For the text-containing cell, return its midpoint in [x, y] coordinate format. 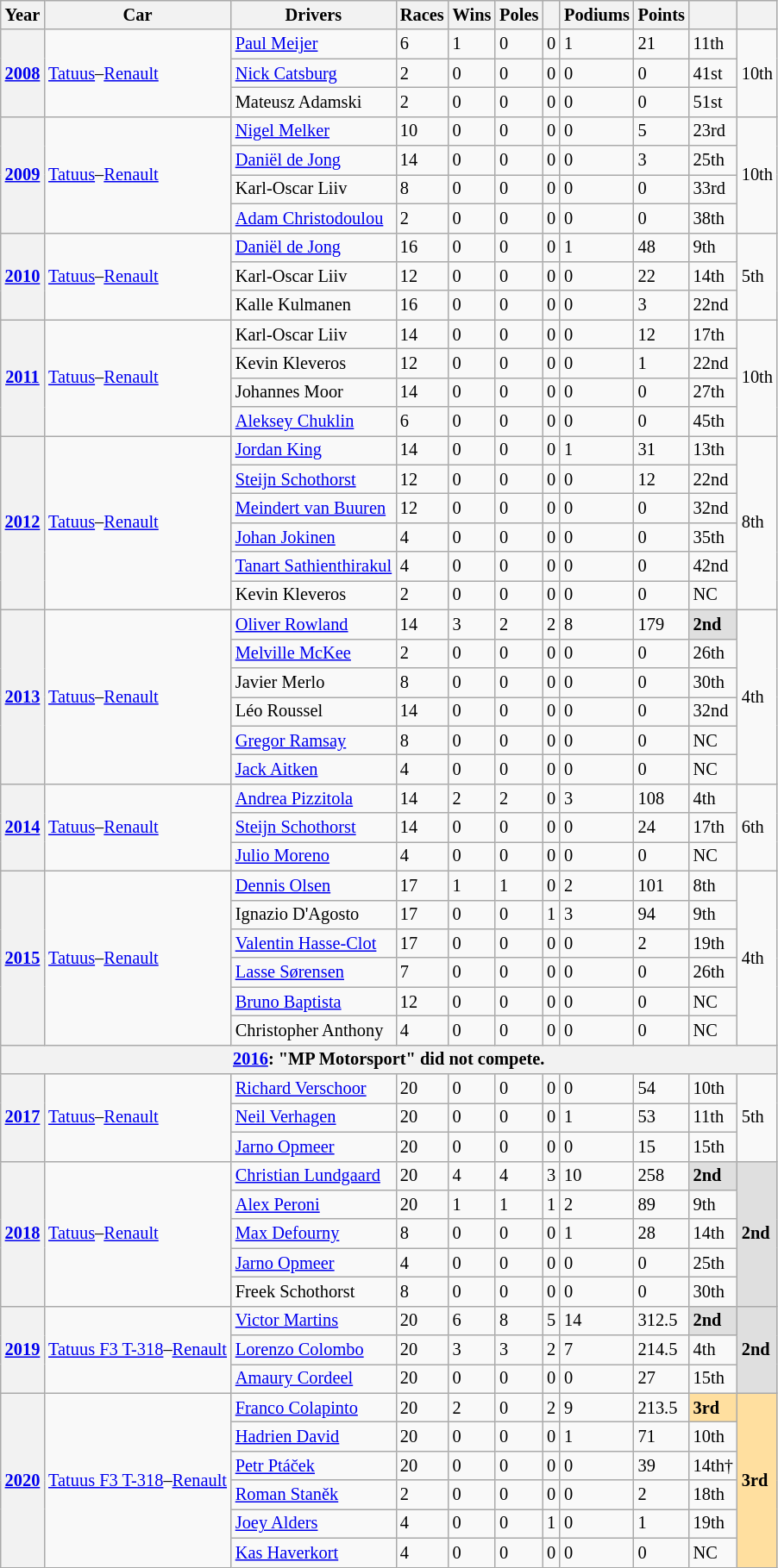
38th [713, 218]
15 [662, 1146]
Ignazio D'Agosto [314, 915]
Lorenzo Colombo [314, 1350]
Kas Haverkort [314, 1552]
Jordan King [314, 450]
Victor Martins [314, 1321]
51st [713, 102]
Poles [519, 15]
54 [662, 1089]
2013 [22, 697]
Races [423, 15]
2019 [22, 1350]
312.5 [662, 1321]
2015 [22, 958]
Aleksey Chuklin [314, 422]
Oliver Rowland [314, 624]
94 [662, 915]
Roman Staněk [314, 1495]
45th [713, 422]
Johan Jokinen [314, 537]
213.5 [662, 1408]
2020 [22, 1480]
2009 [22, 174]
2011 [22, 378]
Nick Catsburg [314, 73]
258 [662, 1176]
Jack Aitken [314, 769]
42nd [713, 566]
Kalle Kulmanen [314, 305]
214.5 [662, 1350]
2017 [22, 1117]
27th [713, 392]
108 [662, 798]
24 [662, 828]
Javier Merlo [314, 682]
14th† [713, 1465]
48 [662, 247]
33rd [713, 189]
Alex Peroni [314, 1204]
6th [757, 828]
Points [662, 15]
Dennis Olsen [314, 885]
2008 [22, 72]
9 [597, 1408]
Freek Schothorst [314, 1291]
Podiums [597, 15]
Franco Colapinto [314, 1408]
22 [662, 276]
Christopher Anthony [314, 1030]
Mateusz Adamski [314, 102]
21 [662, 44]
41st [713, 73]
31 [662, 450]
28 [662, 1234]
Melville McKee [314, 653]
18th [713, 1495]
Christian Lundgaard [314, 1176]
Valentin Hasse-Clot [314, 943]
Wins [473, 15]
Lasse Sørensen [314, 972]
2016: "MP Motorsport" did not compete. [389, 1059]
Neil Verhagen [314, 1117]
Max Defourny [314, 1234]
2014 [22, 828]
39 [662, 1465]
Meindert van Buuren [314, 508]
Johannes Moor [314, 392]
2010 [22, 276]
Drivers [314, 15]
Hadrien David [314, 1437]
Bruno Baptista [314, 1002]
13th [713, 450]
71 [662, 1437]
Year [22, 15]
Joey Alders [314, 1523]
53 [662, 1117]
23rd [713, 131]
Nigel Melker [314, 131]
Andrea Pizzitola [314, 798]
89 [662, 1204]
179 [662, 624]
Car [138, 15]
Julio Moreno [314, 856]
Léo Roussel [314, 711]
Tanart Sathienthirakul [314, 566]
27 [662, 1378]
101 [662, 885]
Petr Ptáček [314, 1465]
2018 [22, 1234]
Adam Christodoulou [314, 218]
35th [713, 537]
Richard Verschoor [314, 1089]
Paul Meijer [314, 44]
2012 [22, 522]
Amaury Cordeel [314, 1378]
Gregor Ramsay [314, 740]
